Return (X, Y) of the center of cell containing provided text 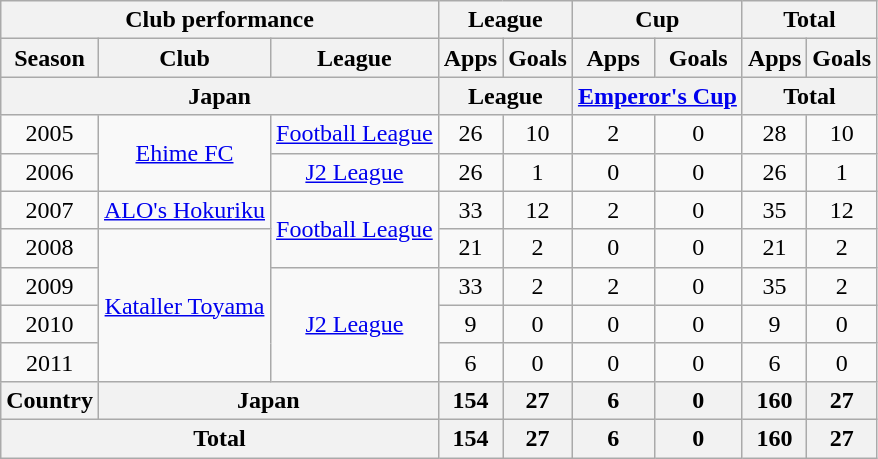
2008 (50, 248)
Emperor's Cup (657, 96)
2009 (50, 286)
Country (50, 400)
ALO's Hokuriku (184, 210)
28 (774, 134)
2007 (50, 210)
2006 (50, 172)
Cup (657, 20)
Kataller Toyama (184, 305)
2011 (50, 362)
Club performance (220, 20)
Season (50, 58)
Club (184, 58)
Ehime FC (184, 153)
2005 (50, 134)
2010 (50, 324)
